Identify which cell holds the provided text, then report its [x, y] central coordinate. 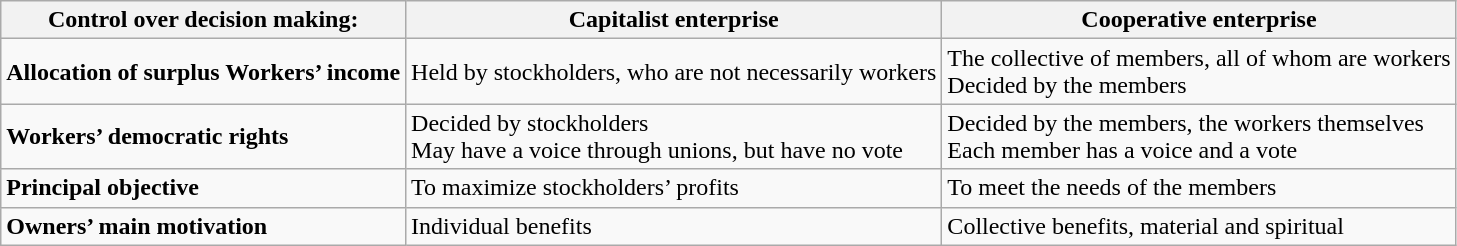
Decided by stockholdersMay have a voice through unions, but have no vote [674, 136]
Held by stockholders, who are not necessarily workers [674, 72]
Decided by the members, the workers themselvesEach member has a voice and a vote [1199, 136]
Allocation of surplus Workers’ income [204, 72]
Control over decision making: [204, 20]
To meet the needs of the members [1199, 188]
Individual benefits [674, 226]
To maximize stockholders’ profits [674, 188]
Capitalist enterprise [674, 20]
Collective benefits, material and spiritual [1199, 226]
Principal objective [204, 188]
Owners’ main motivation [204, 226]
The collective of members, all of whom are workersDecided by the members [1199, 72]
Cooperative enterprise [1199, 20]
Workers’ democratic rights [204, 136]
